Return (x, y) of the center of cell containing provided text 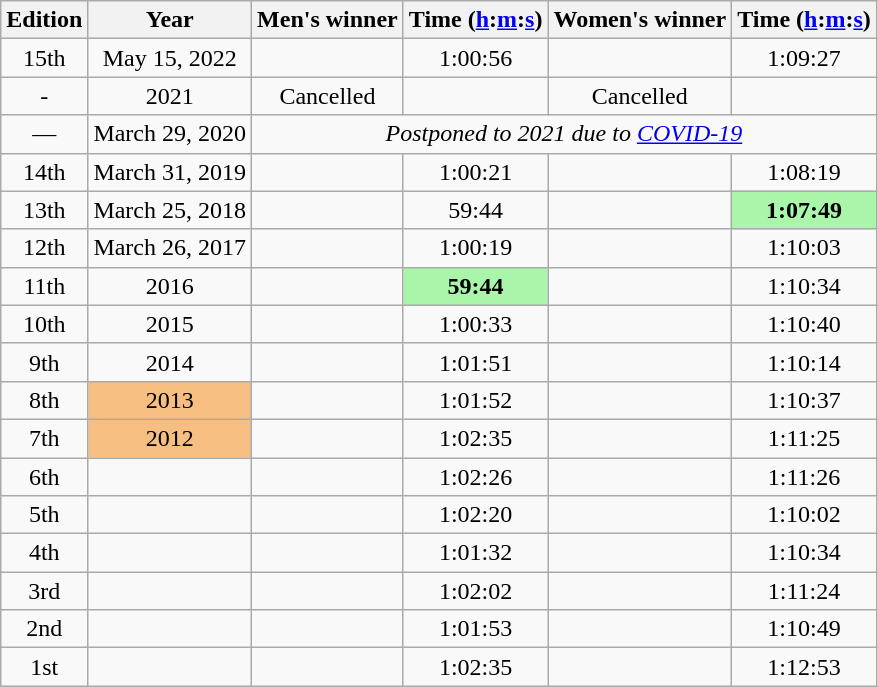
2012 (170, 438)
May 15, 2022 (170, 58)
2013 (170, 400)
1:10:02 (804, 515)
1:01:53 (476, 629)
1:11:26 (804, 477)
1:02:20 (476, 515)
Women's winner (640, 20)
2nd (44, 629)
Edition (44, 20)
1:00:56 (476, 58)
2016 (170, 286)
1:10:37 (804, 400)
1:00:19 (476, 248)
1:01:52 (476, 400)
4th (44, 553)
9th (44, 362)
— (44, 134)
13th (44, 210)
3rd (44, 591)
1:10:03 (804, 248)
5th (44, 515)
March 26, 2017 (170, 248)
2021 (170, 96)
7th (44, 438)
1:08:19 (804, 172)
1:10:49 (804, 629)
1:02:26 (476, 477)
1:00:21 (476, 172)
2014 (170, 362)
11th (44, 286)
Year (170, 20)
1:01:51 (476, 362)
15th (44, 58)
1:11:24 (804, 591)
14th (44, 172)
1st (44, 667)
8th (44, 400)
1:00:33 (476, 324)
1:07:49 (804, 210)
6th (44, 477)
1:11:25 (804, 438)
- (44, 96)
1:10:14 (804, 362)
March 25, 2018 (170, 210)
Postponed to 2021 due to COVID-19 (564, 134)
1:09:27 (804, 58)
2015 (170, 324)
March 31, 2019 (170, 172)
1:10:40 (804, 324)
1:02:02 (476, 591)
1:01:32 (476, 553)
1:12:53 (804, 667)
Men's winner (328, 20)
10th (44, 324)
12th (44, 248)
March 29, 2020 (170, 134)
